Return the [x, y] coordinate for the center point of the cell that contains the specified text.  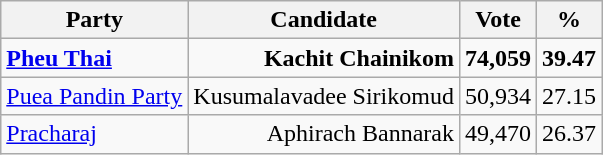
26.37 [570, 134]
50,934 [498, 96]
Vote [498, 20]
% [570, 20]
74,059 [498, 58]
39.47 [570, 58]
Pracharaj [94, 134]
Pheu Thai [94, 58]
27.15 [570, 96]
Puea Pandin Party [94, 96]
Candidate [324, 20]
Party [94, 20]
Aphirach Bannarak [324, 134]
Kachit Chainikom [324, 58]
49,470 [498, 134]
Kusumalavadee Sirikomud [324, 96]
